Return [X, Y] of the center of cell containing provided text 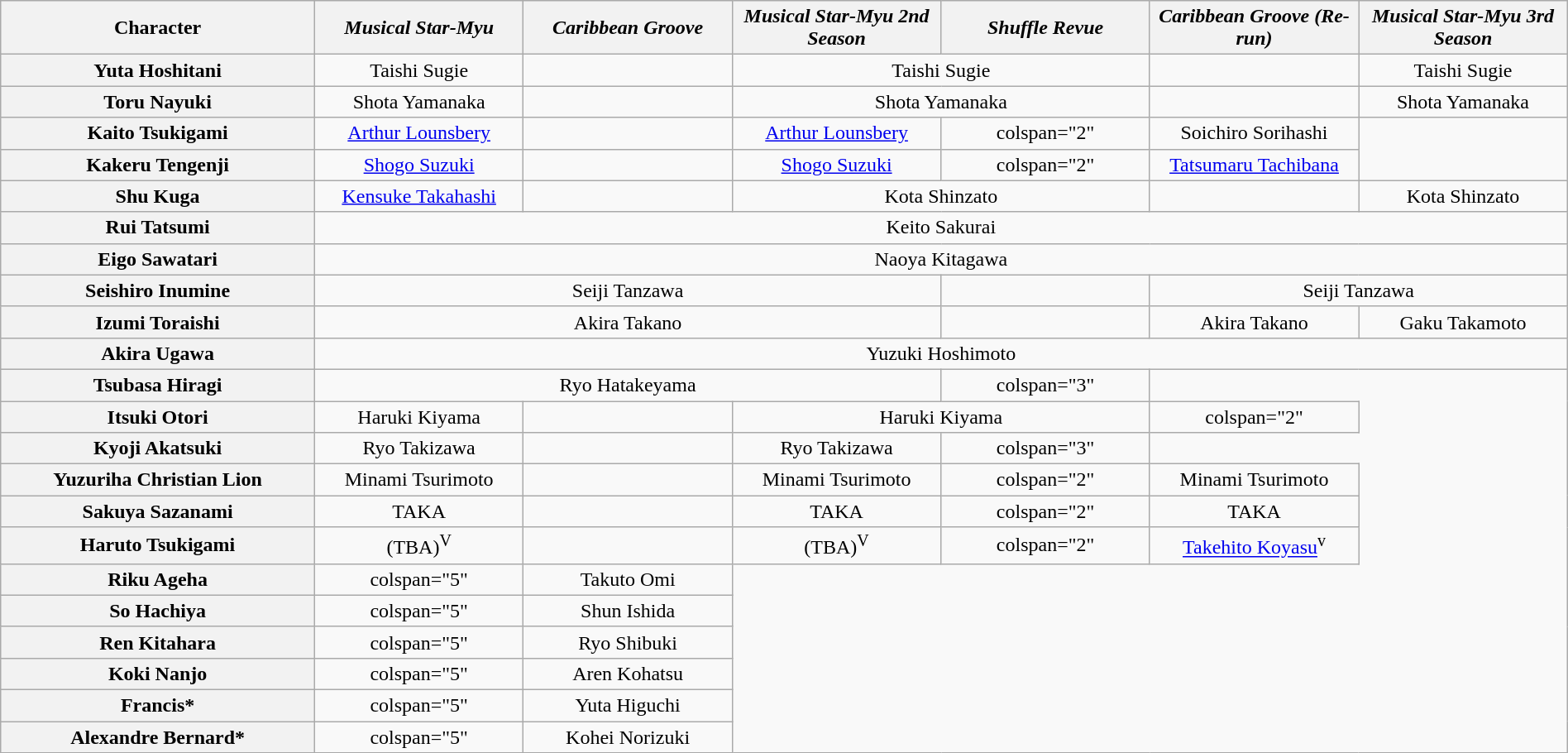
Takehito Koyasuv [1254, 546]
Character [158, 28]
Seishiro Inumine [158, 290]
Shuffle Revue [1045, 28]
Kensuke Takahashi [418, 196]
Izumi Toraishi [158, 322]
Keito Sakurai [941, 228]
Sakuya Sazanami [158, 511]
Akira Ugawa [158, 353]
Eigo Sawatari [158, 259]
Yuta Hoshitani [158, 70]
Ryo Shibuki [628, 642]
Musical Star-Myu 2nd Season [836, 28]
Shun Ishida [628, 611]
Naoya Kitagawa [941, 259]
Tatsumaru Tachibana [1254, 165]
Musical Star-Myu [418, 28]
Ryo Hatakeyama [627, 385]
Rui Tatsumi [158, 228]
Alexandre Bernard* [158, 737]
Kyoji Akatsuki [158, 448]
Takuto Omi [628, 579]
Yuta Higuchi [628, 706]
Itsuki Otori [158, 416]
Gaku Takamoto [1463, 322]
Toru Nayuki [158, 102]
Koki Nanjo [158, 674]
Haruto Tsukigami [158, 546]
Caribbean Groove [628, 28]
Kohei Norizuki [628, 737]
Aren Kohatsu [628, 674]
Ren Kitahara [158, 642]
Yuzuki Hoshimoto [941, 353]
Caribbean Groove (Re-run) [1254, 28]
Musical Star-Myu 3rd Season [1463, 28]
So Hachiya [158, 611]
Shu Kuga [158, 196]
Kakeru Tengenji [158, 165]
Kaito Tsukigami [158, 133]
Francis* [158, 706]
Riku Ageha [158, 579]
Soichiro Sorihashi [1254, 133]
Yuzuriha Christian Lion [158, 480]
Tsubasa Hiragi [158, 385]
